Find where the given text appears and provide that cell's center as [x, y] coordinate. 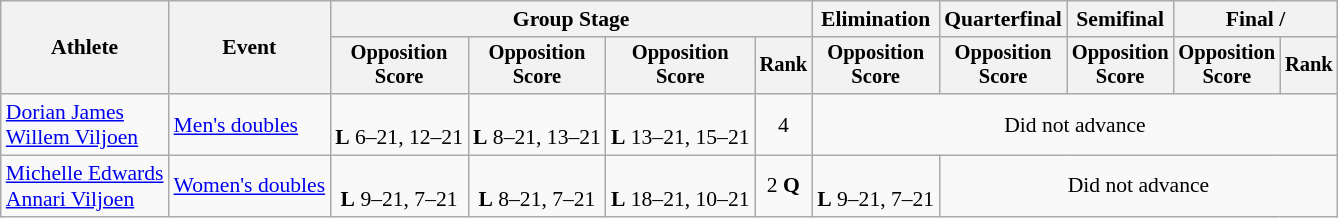
L 8–21, 13–21 [537, 124]
L 13–21, 15–21 [680, 124]
L 8–21, 7–21 [537, 186]
Group Stage [571, 19]
Men's doubles [250, 124]
Semifinal [1120, 19]
Quarterfinal [1003, 19]
Dorian JamesWillem Viljoen [85, 124]
Women's doubles [250, 186]
L 18–21, 10–21 [680, 186]
L 6–21, 12–21 [399, 124]
Elimination [876, 19]
2 Q [784, 186]
Final / [1255, 19]
4 [784, 124]
Event [250, 48]
Athlete [85, 48]
Michelle EdwardsAnnari Viljoen [85, 186]
